Capture the cell that displays the provided text and extract its (x, y) central coordinate. 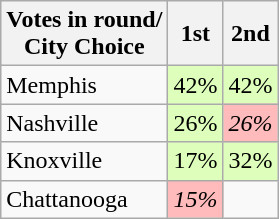
2nd (250, 34)
Nashville (84, 123)
Votes in round/City Choice (84, 34)
Knoxville (84, 161)
1st (196, 34)
17% (196, 161)
32% (250, 161)
15% (196, 199)
Memphis (84, 85)
Chattanooga (84, 199)
